Find where the given text appears and provide that cell's center as (X, Y) coordinate. 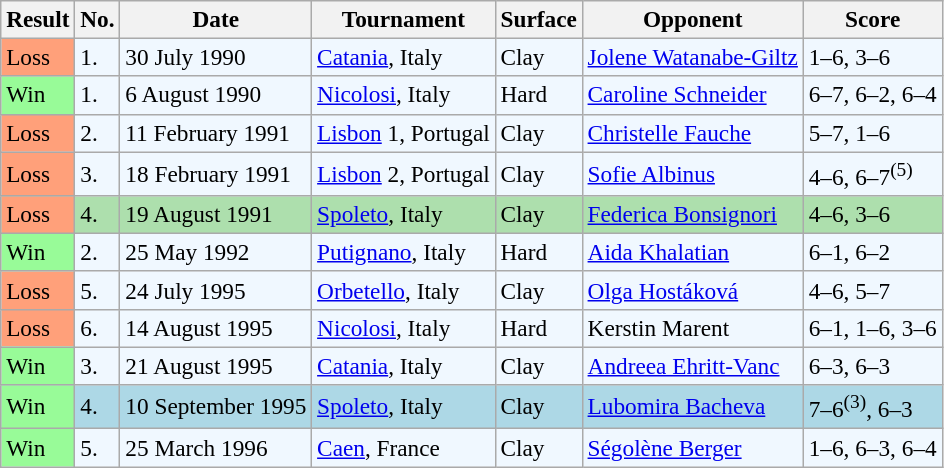
6–1, 1–6, 3–6 (872, 328)
Sofie Albinus (692, 173)
11 February 1991 (216, 133)
25 March 1996 (216, 447)
6–7, 6–2, 6–4 (872, 95)
Result (38, 19)
Ségolène Berger (692, 447)
Lubomira Bacheva (692, 406)
1–6, 6–3, 6–4 (872, 447)
10 September 1995 (216, 406)
Christelle Fauche (692, 133)
Surface (538, 19)
4–6, 6–7(5) (872, 173)
Andreea Ehritt-Vanc (692, 366)
6 August 1990 (216, 95)
18 February 1991 (216, 173)
Putignano, Italy (404, 252)
No. (98, 19)
1–6, 3–6 (872, 57)
Jolene Watanabe-Giltz (692, 57)
Score (872, 19)
25 May 1992 (216, 252)
6–3, 6–3 (872, 366)
Orbetello, Italy (404, 290)
Date (216, 19)
Federica Bonsignori (692, 214)
14 August 1995 (216, 328)
Caroline Schneider (692, 95)
Lisbon 1, Portugal (404, 133)
Olga Hostáková (692, 290)
5–7, 1–6 (872, 133)
4–6, 5–7 (872, 290)
Aida Khalatian (692, 252)
6–1, 6–2 (872, 252)
30 July 1990 (216, 57)
Tournament (404, 19)
21 August 1995 (216, 366)
Caen, France (404, 447)
24 July 1995 (216, 290)
19 August 1991 (216, 214)
Kerstin Marent (692, 328)
4–6, 3–6 (872, 214)
6. (98, 328)
Lisbon 2, Portugal (404, 173)
7–6(3), 6–3 (872, 406)
Opponent (692, 19)
